Return (x, y) of the center of cell containing provided text 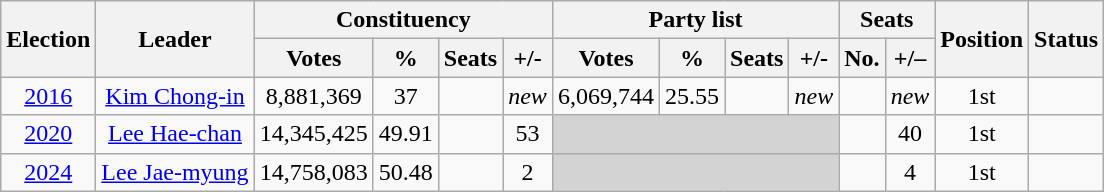
Leader (175, 39)
8,881,369 (314, 96)
+/– (910, 58)
Position (982, 39)
Lee Jae-myung (175, 172)
14,345,425 (314, 134)
Status (1066, 39)
2020 (48, 134)
Election (48, 39)
49.91 (406, 134)
Kim Chong-in (175, 96)
Party list (695, 20)
6,069,744 (606, 96)
Constituency (403, 20)
14,758,083 (314, 172)
53 (528, 134)
No. (862, 58)
40 (910, 134)
25.55 (692, 96)
37 (406, 96)
Lee Hae-chan (175, 134)
2024 (48, 172)
50.48 (406, 172)
2016 (48, 96)
2 (528, 172)
4 (910, 172)
